Scan for the cell matching the given text and deliver its [x, y] coordinate at center. 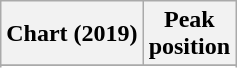
Peakposition [189, 34]
Chart (2019) [72, 34]
